Determine the [X, Y] coordinate at the center of the cell enclosing the given text.  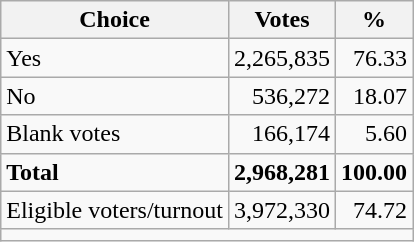
5.60 [374, 134]
18.07 [374, 96]
Choice [115, 20]
Eligible voters/turnout [115, 210]
74.72 [374, 210]
Yes [115, 58]
2,968,281 [282, 172]
Votes [282, 20]
% [374, 20]
No [115, 96]
76.33 [374, 58]
166,174 [282, 134]
3,972,330 [282, 210]
Total [115, 172]
2,265,835 [282, 58]
536,272 [282, 96]
Blank votes [115, 134]
100.00 [374, 172]
